For the text-containing cell, return its midpoint in (X, Y) coordinate format. 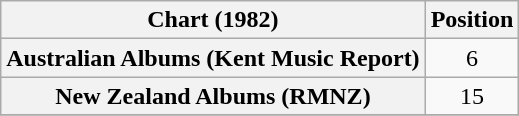
Chart (1982) (213, 20)
6 (472, 58)
15 (472, 96)
Australian Albums (Kent Music Report) (213, 58)
New Zealand Albums (RMNZ) (213, 96)
Position (472, 20)
